Identify which cell holds the provided text, then report its [X, Y] central coordinate. 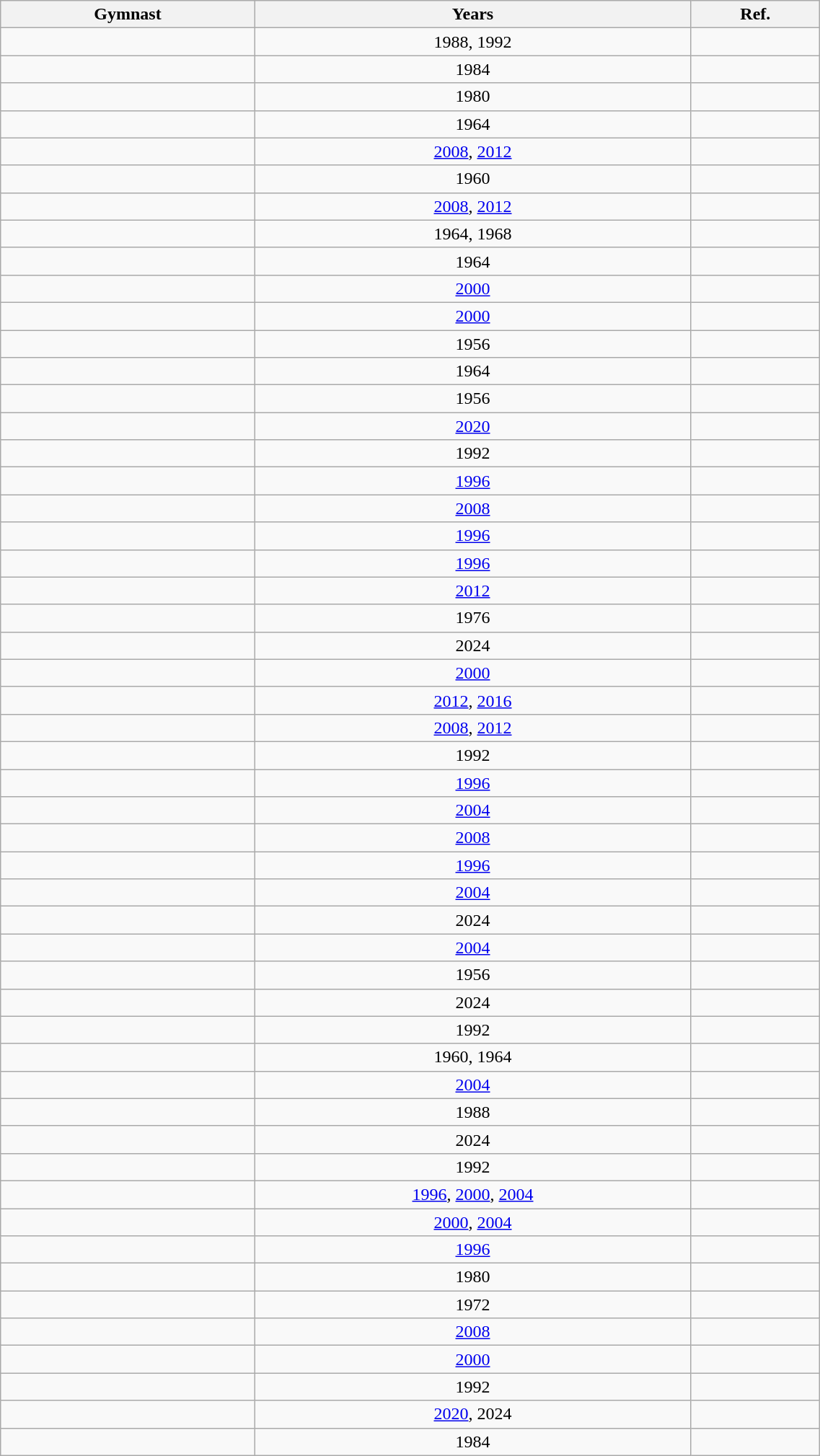
1964, 1968 [472, 234]
2020, 2024 [472, 1414]
1988 [472, 1112]
1960 [472, 179]
Ref. [756, 14]
1996, 2000, 2004 [472, 1194]
1976 [472, 618]
2012 [472, 591]
2000, 2004 [472, 1222]
2020 [472, 426]
2012, 2016 [472, 700]
1972 [472, 1305]
Years [472, 14]
1988, 1992 [472, 42]
Gymnast [128, 14]
1960, 1964 [472, 1057]
